Determine the [x, y] coordinate at the center of the cell enclosing the given text.  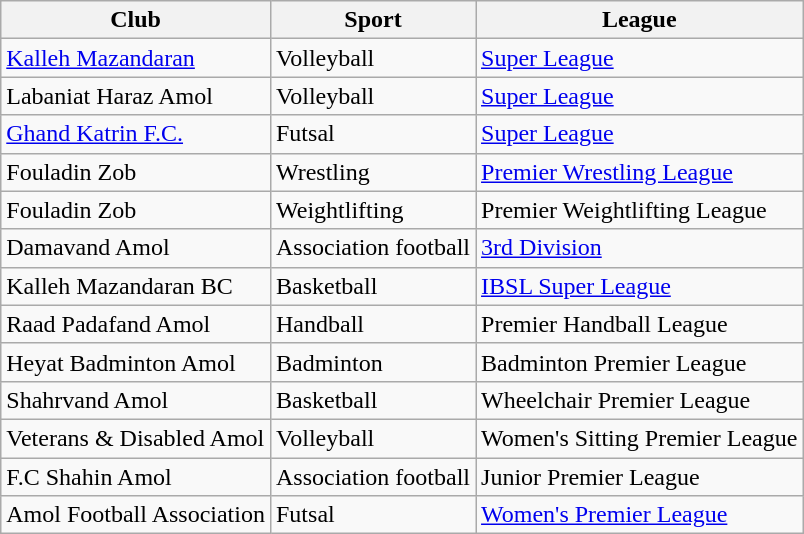
Raad Padafand Amol [136, 324]
Club [136, 20]
Premier Weightlifting League [640, 210]
Premier Handball League [640, 324]
3rd Division [640, 248]
Amol Football Association [136, 515]
Damavand Amol [136, 248]
Wheelchair Premier League [640, 400]
League [640, 20]
Junior Premier League [640, 477]
F.C Shahin Amol [136, 477]
Shahrvand Amol [136, 400]
Badminton [372, 362]
Kalleh Mazandaran BC [136, 286]
Badminton Premier League [640, 362]
Women's Sitting Premier League [640, 438]
Women's Premier League [640, 515]
Premier Wrestling League [640, 172]
Kalleh Mazandaran [136, 58]
Veterans & Disabled Amol [136, 438]
Handball [372, 324]
Sport [372, 20]
Ghand Katrin F.C. [136, 134]
Weightlifting [372, 210]
Wrestling [372, 172]
Heyat Badminton Amol [136, 362]
IBSL Super League [640, 286]
Labaniat Haraz Amol [136, 96]
